For the text-containing cell, return its midpoint in [X, Y] coordinate format. 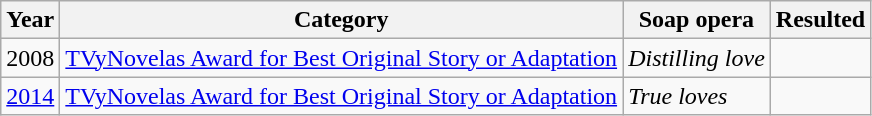
2008 [30, 58]
Resulted [820, 20]
True loves [697, 96]
Category [342, 20]
Soap opera [697, 20]
Distilling love [697, 58]
2014 [30, 96]
Year [30, 20]
